Search for the cell housing the specified text and yield its [X, Y] center coordinate. 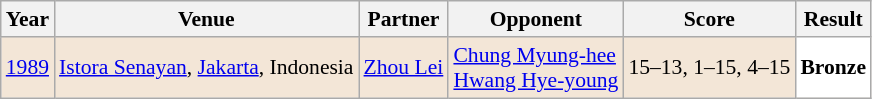
1989 [28, 68]
Venue [206, 19]
Chung Myung-hee Hwang Hye-young [536, 68]
Score [709, 19]
Bronze [833, 68]
Partner [404, 19]
Opponent [536, 19]
Year [28, 19]
Result [833, 19]
Istora Senayan, Jakarta, Indonesia [206, 68]
Zhou Lei [404, 68]
15–13, 1–15, 4–15 [709, 68]
